Search for the cell housing the specified text and yield its (x, y) center coordinate. 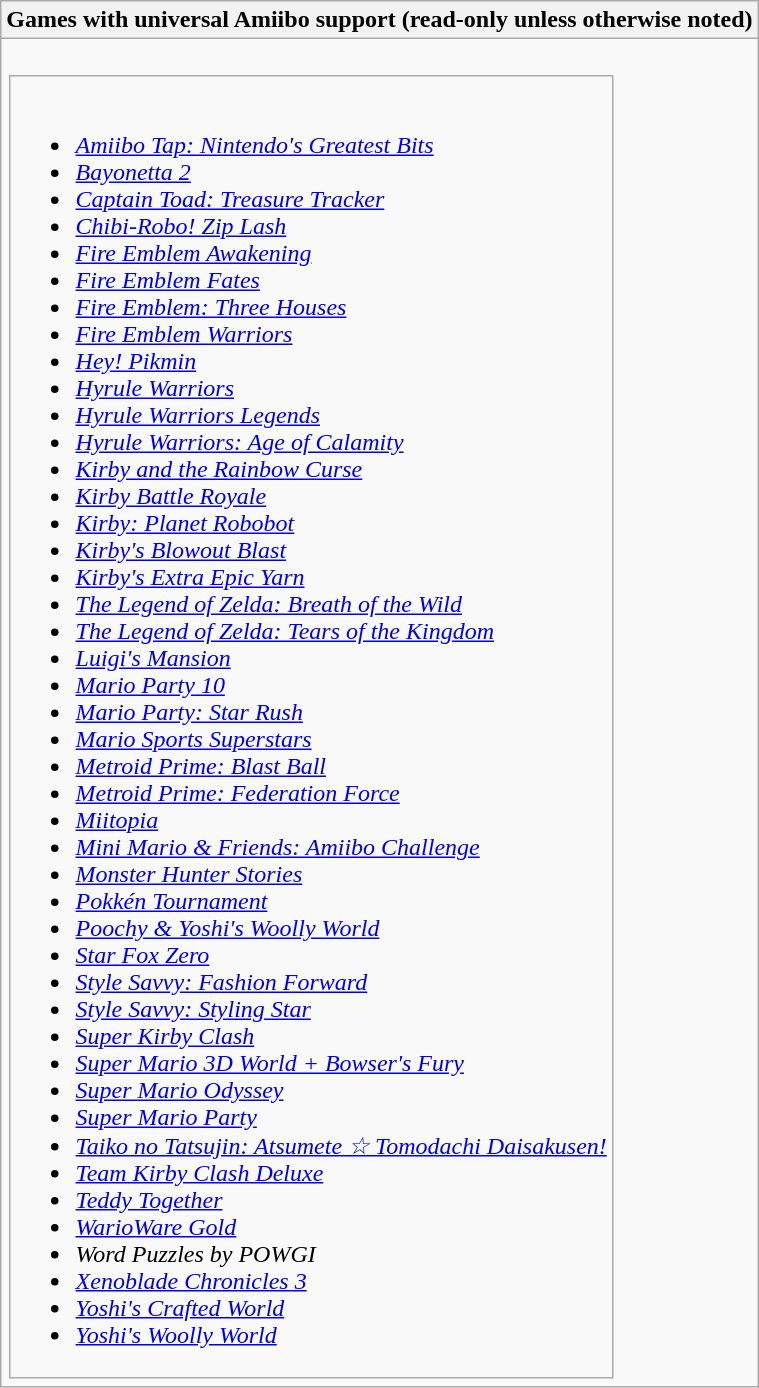
Games with universal Amiibo support (read-only unless otherwise noted) (380, 20)
